Search for the cell housing the specified text and yield its (x, y) center coordinate. 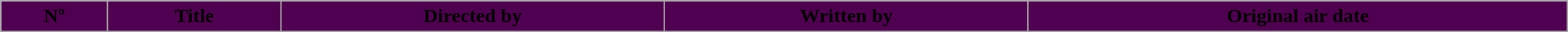
Directed by (473, 16)
Nº (55, 16)
Title (194, 16)
Written by (846, 16)
Original air date (1298, 16)
